Locate the cell with the specified text and output its (X, Y) center coordinate. 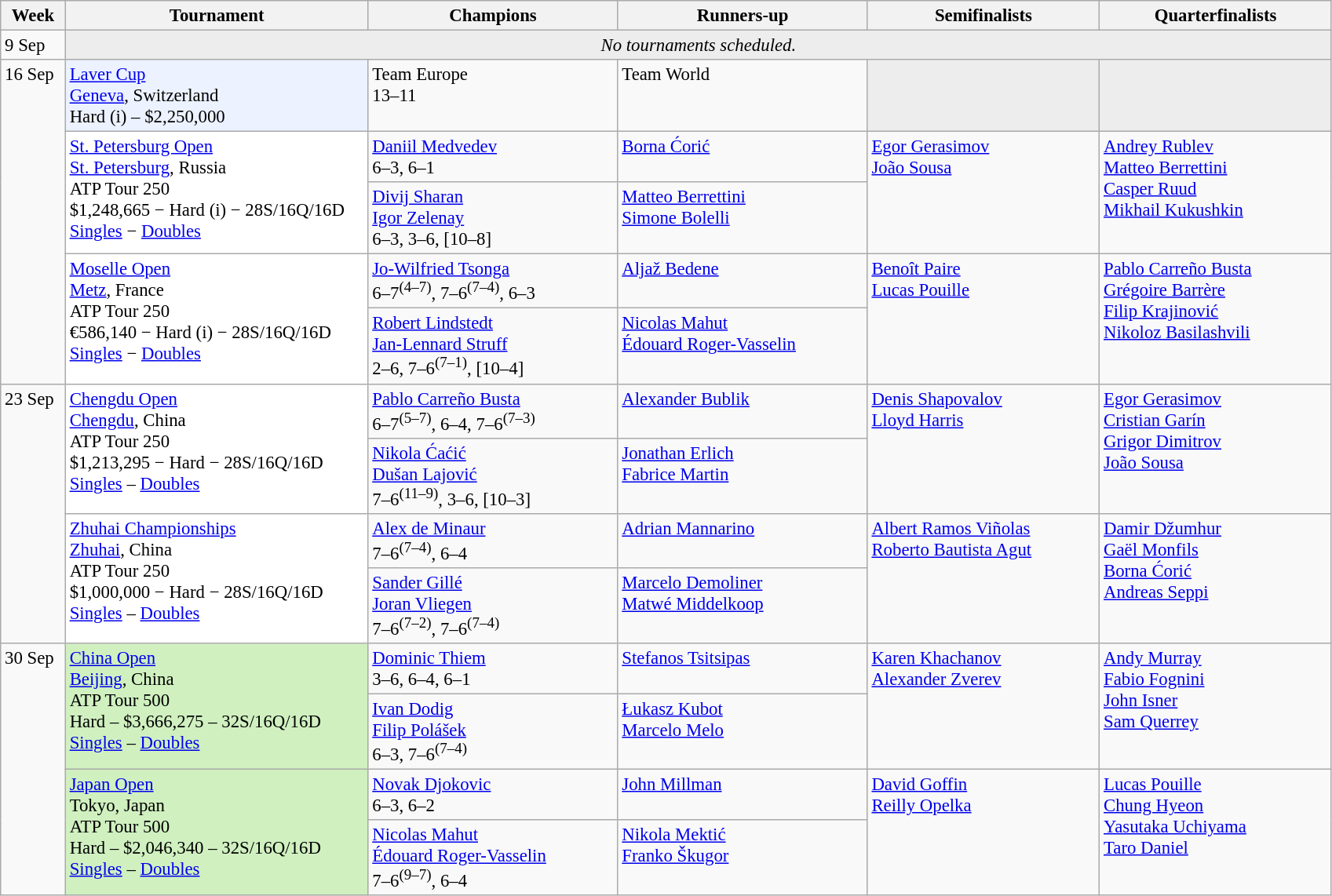
Divij Sharan Igor Zelenay6–3, 3–6, [10–8] (493, 218)
Quarterfinalists (1216, 16)
Albert Ramos Viñolas Roberto Bautista Agut (983, 579)
Alex de Minaur7–6(7–4), 6–4 (493, 541)
Ivan Dodig Filip Polášek6–3, 7–6(7–4) (493, 732)
Tournament (217, 16)
John Millman (743, 796)
Novak Djokovic6–3, 6–2 (493, 796)
Daniil Medvedev6–3, 6–1 (493, 157)
No tournaments scheduled. (699, 46)
Aljaž Bedene (743, 281)
Nikola Ćaćić Dušan Lajović7–6(11–9), 3–6, [10–3] (493, 475)
Japan Open Tokyo, JapanATP Tour 500Hard – $2,046,340 – 32S/16Q/16DSingles – Doubles (217, 833)
Adrian Mannarino (743, 541)
Robert Lindstedt Jan-Lennard Struff2–6, 7–6(7–1), [10–4] (493, 346)
Pablo Carreño Busta6–7(5–7), 6–4, 7–6(7–3) (493, 411)
Moselle Open Metz, FranceATP Tour 250€586,140 − Hard (i) − 28S/16Q/16DSingles − Doubles (217, 319)
Semifinalists (983, 16)
Nicolas Mahut Édouard Roger-Vasselin7–6(9–7), 6–4 (493, 858)
Benoît Paire Lucas Pouille (983, 319)
Week (33, 16)
16 Sep (33, 221)
Dominic Thiem3–6, 6–4, 6–1 (493, 668)
23 Sep (33, 513)
Andrey Rublev Matteo Berrettini Casper Ruud Mikhail Kukushkin (1216, 193)
Egor Gerasimov Cristian Garín Grigor Dimitrov João Sousa (1216, 449)
David Goffin Reilly Opelka (983, 833)
Marcelo Demoliner Matwé Middelkoop (743, 606)
Jonathan Erlich Fabrice Martin (743, 475)
Andy Murray Fabio Fognini John Isner Sam Querrey (1216, 706)
Alexander Bublik (743, 411)
Jo-Wilfried Tsonga6–7(4–7), 7–6(7–4), 6–3 (493, 281)
Matteo Berrettini Simone Bolelli (743, 218)
St. Petersburg Open St. Petersburg, RussiaATP Tour 250$1,248,665 − Hard (i) − 28S/16Q/16DSingles − Doubles (217, 193)
Damir Džumhur Gaël Monfils Borna Ćorić Andreas Seppi (1216, 579)
China Open Beijing, ChinaATP Tour 500Hard – $3,666,275 – 32S/16Q/16DSingles – Doubles (217, 706)
9 Sep (33, 46)
Nikola Mektić Franko Škugor (743, 858)
Zhuhai Championships Zhuhai, ChinaATP Tour 250$1,000,000 − Hard − 28S/16Q/16DSingles – Doubles (217, 579)
Egor Gerasimov João Sousa (983, 193)
Borna Ćorić (743, 157)
Chengdu Open Chengdu, ChinaATP Tour 250$1,213,295 − Hard − 28S/16Q/16DSingles – Doubles (217, 449)
Nicolas Mahut Édouard Roger-Vasselin (743, 346)
Sander Gillé Joran Vliegen7–6(7–2), 7–6(7–4) (493, 606)
Lucas Pouille Chung Hyeon Yasutaka Uchiyama Taro Daniel (1216, 833)
Laver Cup Geneva, Switzerland Hard (i) – $2,250,000 (217, 96)
Stefanos Tsitsipas (743, 668)
Champions (493, 16)
Karen Khachanov Alexander Zverev (983, 706)
Team Europe13–11 (493, 96)
Denis Shapovalov Lloyd Harris (983, 449)
Pablo Carreño Busta Grégoire Barrère Filip Krajinović Nikoloz Basilashvili (1216, 319)
Łukasz Kubot Marcelo Melo (743, 732)
Team World (743, 96)
30 Sep (33, 770)
Runners-up (743, 16)
